Pinpoint the cell where the given text exists, returning its [X, Y] midpoint coordinate. 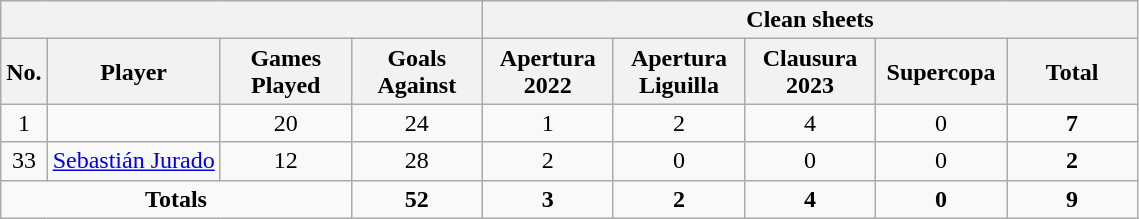
28 [416, 161]
3 [548, 199]
52 [416, 199]
Player [134, 72]
12 [286, 161]
Total [1072, 72]
33 [24, 161]
Goals Against [416, 72]
Clausura 2023 [810, 72]
Totals [176, 199]
Apertura 2022 [548, 72]
7 [1072, 123]
9 [1072, 199]
Sebastián Jurado [134, 161]
Apertura Liguilla [678, 72]
Supercopa [942, 72]
No. [24, 72]
Clean sheets [810, 20]
24 [416, 123]
Games Played [286, 72]
20 [286, 123]
